Search for the cell housing the specified text and yield its [x, y] center coordinate. 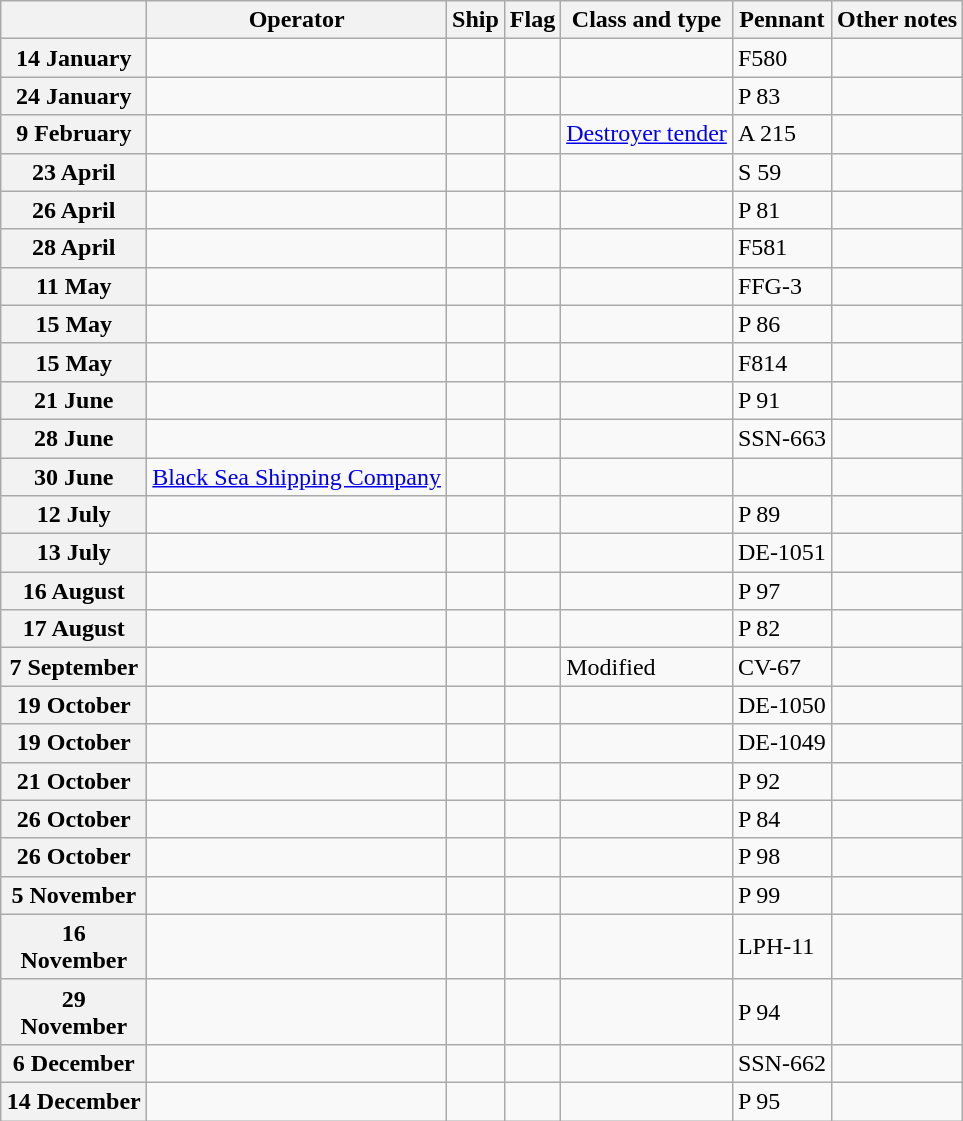
P 82 [782, 629]
14 December [74, 1101]
SSN-663 [782, 438]
P 95 [782, 1101]
21 June [74, 400]
12 July [74, 515]
P 86 [782, 324]
P 91 [782, 400]
CV-67 [782, 667]
P 94 [782, 1012]
Class and type [647, 20]
P 84 [782, 819]
P 89 [782, 515]
DE-1050 [782, 705]
Other notes [896, 20]
Operator [297, 20]
29 November [74, 1012]
Modified [647, 667]
A 215 [782, 134]
11 May [74, 286]
14 January [74, 58]
F580 [782, 58]
7 September [74, 667]
13 July [74, 553]
16 August [74, 591]
30 June [74, 477]
SSN-662 [782, 1063]
Black Sea Shipping Company [297, 477]
16 November [74, 946]
28 June [74, 438]
P 92 [782, 781]
Ship [476, 20]
24 January [74, 96]
28 April [74, 248]
F814 [782, 362]
P 97 [782, 591]
17 August [74, 629]
23 April [74, 172]
F581 [782, 248]
DE-1049 [782, 743]
FFG-3 [782, 286]
LPH-11 [782, 946]
Flag [532, 20]
Destroyer tender [647, 134]
26 April [74, 210]
P 83 [782, 96]
9 February [74, 134]
Pennant [782, 20]
P 98 [782, 857]
P 81 [782, 210]
6 December [74, 1063]
S 59 [782, 172]
5 November [74, 895]
21 October [74, 781]
P 99 [782, 895]
DE-1051 [782, 553]
